Determine the [x, y] coordinate at the center of the cell enclosing the given text.  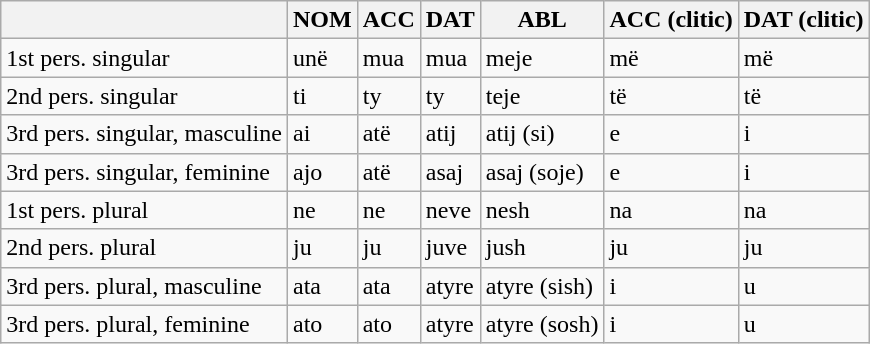
atyre (sosh) [542, 324]
ACC (clitic) [671, 20]
DAT (clitic) [804, 20]
juve [450, 248]
neve [450, 210]
atij (si) [542, 134]
asaj (soje) [542, 172]
unë [322, 58]
ti [322, 96]
3rd pers. singular, masculine [144, 134]
3rd pers. plural, feminine [144, 324]
ai [322, 134]
2nd pers. singular [144, 96]
ACC [388, 20]
1st pers. singular [144, 58]
nesh [542, 210]
NOM [322, 20]
ajo [322, 172]
ABL [542, 20]
2nd pers. plural [144, 248]
1st pers. plural [144, 210]
atij [450, 134]
atyre (sish) [542, 286]
meje [542, 58]
jush [542, 248]
3rd pers. plural, masculine [144, 286]
3rd pers. singular, feminine [144, 172]
DAT [450, 20]
teje [542, 96]
asaj [450, 172]
